Capture the cell that displays the provided text and extract its [x, y] central coordinate. 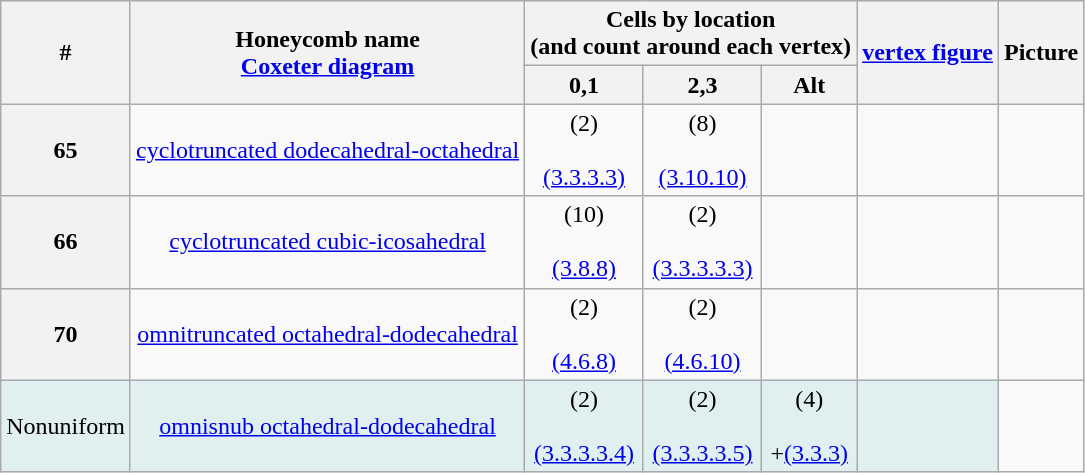
(10)(3.8.8) [584, 242]
omnisnub octahedral-dodecahedral [327, 426]
70 [66, 334]
Nonuniform [66, 426]
cyclotruncated cubic-icosahedral [327, 242]
(2)(4.6.10) [702, 334]
omnitruncated octahedral-dodecahedral [327, 334]
(8)(3.10.10) [702, 150]
(2)(3.3.3.3.3) [702, 242]
Picture [1040, 52]
2,3 [702, 85]
66 [66, 242]
cyclotruncated dodecahedral-octahedral [327, 150]
Alt [810, 85]
vertex figure [928, 52]
(4)+(3.3.3) [810, 426]
(2)(3.3.3.3.4) [584, 426]
(2)(3.3.3.3) [584, 150]
Honeycomb nameCoxeter diagram [327, 52]
Cells by location(and count around each vertex) [691, 34]
(2)(3.3.3.3.5) [702, 426]
0,1 [584, 85]
# [66, 52]
65 [66, 150]
(2)(4.6.8) [584, 334]
